Output the (X, Y) coordinate of the center of the cell containing the given text.  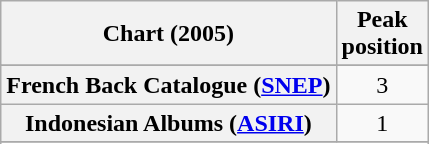
1 (382, 123)
Peakposition (382, 34)
French Back Catalogue (SNEP) (168, 85)
Indonesian Albums (ASIRI) (168, 123)
Chart (2005) (168, 34)
3 (382, 85)
